Locate the cell with the specified text and output its [x, y] center coordinate. 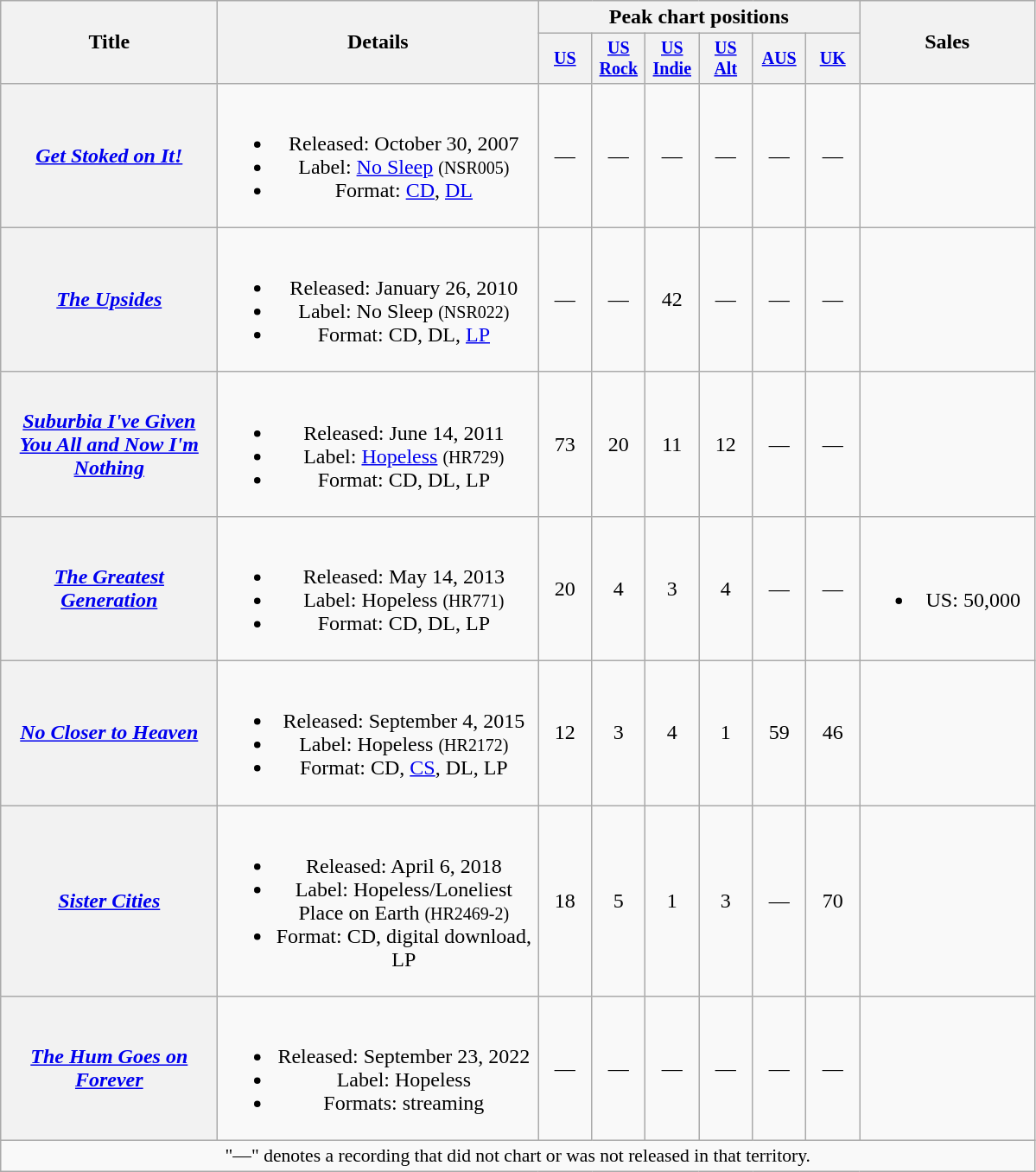
US Indie [672, 59]
US: 50,000 [947, 588]
Released: May 14, 2013Label: Hopeless (HR771)Format: CD, DL, LP [378, 588]
Sales [947, 42]
Released: October 30, 2007Label: No Sleep (NSR005)Format: CD, DL [378, 156]
AUS [779, 59]
US Alt [726, 59]
59 [779, 733]
The Upsides [109, 299]
Suburbia I've Given You All and Now I'm Nothing [109, 444]
5 [619, 901]
Released: June 14, 2011Label: Hopeless (HR729)Format: CD, DL, LP [378, 444]
Details [378, 42]
Released: April 6, 2018Label: Hopeless/Loneliest Place on Earth (HR2469-2)Format: CD, digital download, LP [378, 901]
The Greatest Generation [109, 588]
Released: January 26, 2010Label: No Sleep (NSR022)Format: CD, DL, LP [378, 299]
Get Stoked on It! [109, 156]
42 [672, 299]
No Closer to Heaven [109, 733]
18 [565, 901]
US [565, 59]
Released: September 4, 2015Label: Hopeless (HR2172)Format: CD, CS, DL, LP [378, 733]
11 [672, 444]
Peak chart positions [699, 17]
Released: September 23, 2022Label: HopelessFormats: streaming [378, 1068]
Sister Cities [109, 901]
Title [109, 42]
46 [833, 733]
US Rock [619, 59]
73 [565, 444]
UK [833, 59]
70 [833, 901]
"—" denotes a recording that did not chart or was not released in that territory. [518, 1156]
The Hum Goes on Forever [109, 1068]
